From the cell containing the given text, extract its center point as [x, y] coordinate. 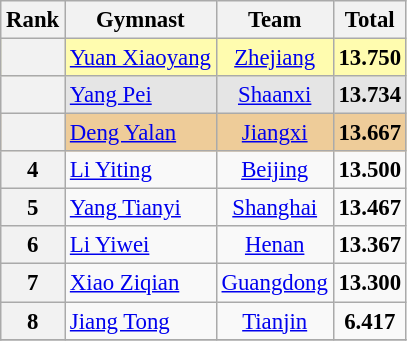
Beijing [274, 170]
13.667 [370, 133]
13.750 [370, 58]
13.734 [370, 95]
Jiang Tong [141, 321]
Yang Tianyi [141, 208]
5 [33, 208]
Total [370, 20]
Henan [274, 245]
Xiao Ziqian [141, 283]
13.300 [370, 283]
Tianjin [274, 321]
Rank [33, 20]
Li Yiting [141, 170]
4 [33, 170]
6 [33, 245]
Yuan Xiaoyang [141, 58]
7 [33, 283]
Yang Pei [141, 95]
Deng Yalan [141, 133]
6.417 [370, 321]
Shaanxi [274, 95]
13.467 [370, 208]
Jiangxi [274, 133]
Shanghai [274, 208]
8 [33, 321]
Guangdong [274, 283]
Zhejiang [274, 58]
13.367 [370, 245]
13.500 [370, 170]
Gymnast [141, 20]
Li Yiwei [141, 245]
Team [274, 20]
